Pinpoint the cell where the given text exists, returning its (X, Y) midpoint coordinate. 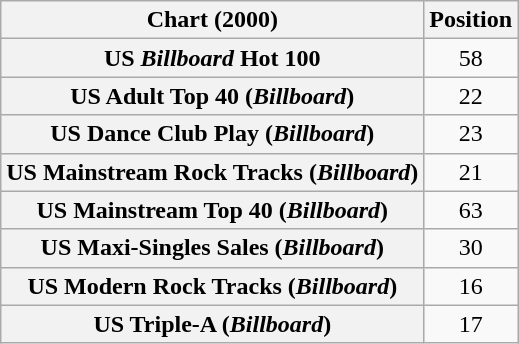
21 (471, 172)
16 (471, 286)
US Adult Top 40 (Billboard) (212, 96)
22 (471, 96)
US Maxi-Singles Sales (Billboard) (212, 248)
US Modern Rock Tracks (Billboard) (212, 286)
US Dance Club Play (Billboard) (212, 134)
US Billboard Hot 100 (212, 58)
Chart (2000) (212, 20)
US Triple-A (Billboard) (212, 324)
17 (471, 324)
US Mainstream Top 40 (Billboard) (212, 210)
58 (471, 58)
Position (471, 20)
23 (471, 134)
30 (471, 248)
63 (471, 210)
US Mainstream Rock Tracks (Billboard) (212, 172)
